Find where the given text appears and provide that cell's center as [X, Y] coordinate. 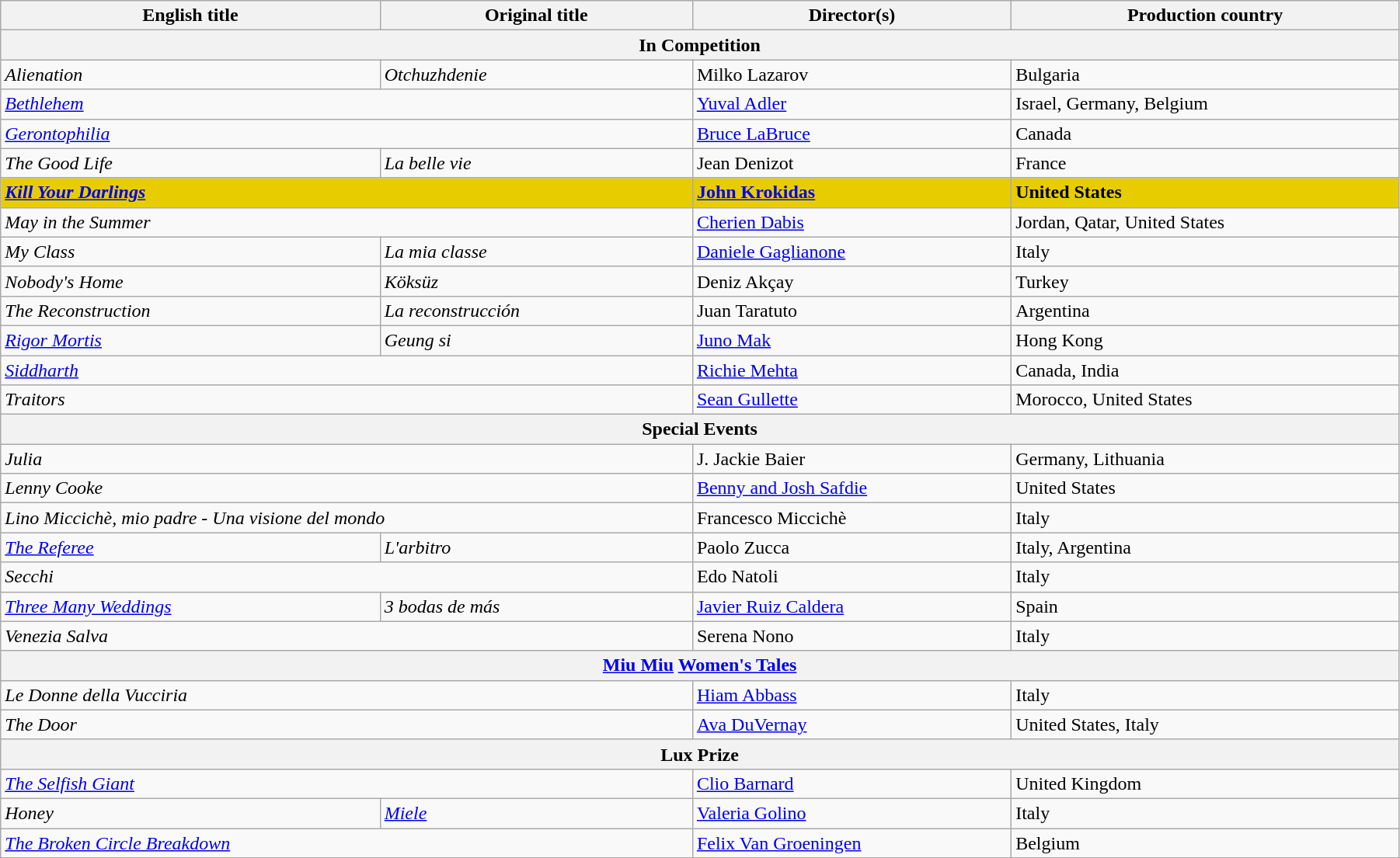
Honey [190, 813]
United Kingdom [1206, 783]
My Class [190, 252]
The Good Life [190, 163]
Jordan, Qatar, United States [1206, 222]
Paolo Zucca [851, 547]
3 bodas de más [536, 606]
Benny and Josh Safdie [851, 488]
L'arbitro [536, 547]
Cherien Dabis [851, 222]
Geung si [536, 340]
Lino Miccichè, mio padre - Una visione del mondo [347, 518]
Germany, Lithuania [1206, 459]
Traitors [347, 400]
Original title [536, 16]
United States, Italy [1206, 724]
The Reconstruction [190, 311]
John Krokidas [851, 193]
Ava DuVernay [851, 724]
J. Jackie Baier [851, 459]
Edo Natoli [851, 577]
Köksüz [536, 281]
Three Many Weddings [190, 606]
Kill Your Darlings [347, 193]
Turkey [1206, 281]
France [1206, 163]
Hong Kong [1206, 340]
La mia classe [536, 252]
Miu Miu Women's Tales [700, 665]
Israel, Germany, Belgium [1206, 104]
Clio Barnard [851, 783]
In Competition [700, 45]
Special Events [700, 429]
Bulgaria [1206, 75]
Yuval Adler [851, 104]
Canada [1206, 134]
Nobody's Home [190, 281]
Belgium [1206, 842]
Jean Denizot [851, 163]
The Door [347, 724]
La belle vie [536, 163]
Secchi [347, 577]
Julia [347, 459]
Otchuzhdenie [536, 75]
English title [190, 16]
Juan Taratuto [851, 311]
Bruce LaBruce [851, 134]
Gerontophilia [347, 134]
Javier Ruiz Caldera [851, 606]
Director(s) [851, 16]
Miele [536, 813]
Richie Mehta [851, 370]
Daniele Gaglianone [851, 252]
Milko Lazarov [851, 75]
Spain [1206, 606]
Hiam Abbass [851, 695]
The Referee [190, 547]
Alienation [190, 75]
Sean Gullette [851, 400]
Serena Nono [851, 636]
The Selfish Giant [347, 783]
Lenny Cooke [347, 488]
Morocco, United States [1206, 400]
Italy, Argentina [1206, 547]
Canada, India [1206, 370]
Argentina [1206, 311]
Siddharth [347, 370]
Felix Van Groeningen [851, 842]
Le Donne della Vucciria [347, 695]
May in the Summer [347, 222]
Rigor Mortis [190, 340]
The Broken Circle Breakdown [347, 842]
Valeria Golino [851, 813]
Francesco Miccichè [851, 518]
La reconstrucción [536, 311]
Bethlehem [347, 104]
Deniz Akçay [851, 281]
Lux Prize [700, 754]
Venezia Salva [347, 636]
Production country [1206, 16]
Juno Mak [851, 340]
